Capture the cell that displays the provided text and extract its [X, Y] central coordinate. 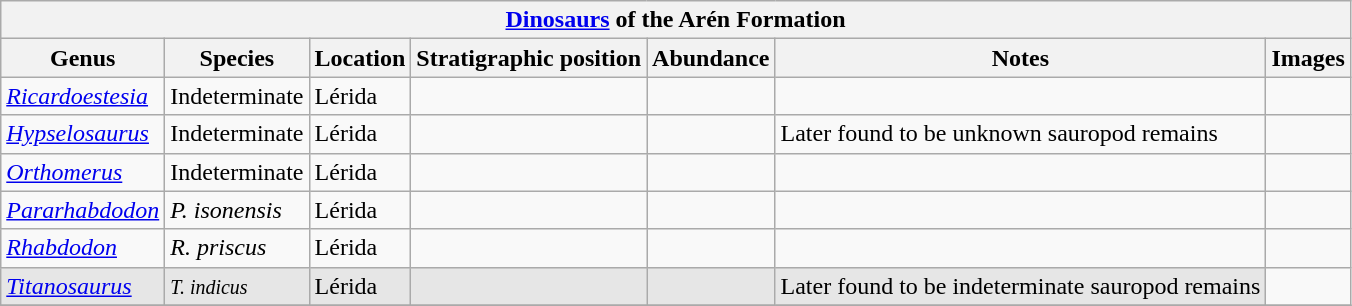
Orthomerus [83, 172]
R. priscus [237, 248]
Abundance [711, 58]
Hypselosaurus [83, 134]
Titanosaurus [83, 286]
T. indicus [237, 286]
Pararhabdodon [83, 210]
Dinosaurs of the Arén Formation [676, 20]
P. isonensis [237, 210]
Location [360, 58]
Rhabdodon [83, 248]
Images [1308, 58]
Notes [1020, 58]
Later found to be indeterminate sauropod remains [1020, 286]
Species [237, 58]
Stratigraphic position [529, 58]
Genus [83, 58]
Later found to be unknown sauropod remains [1020, 134]
Ricardoestesia [83, 96]
